For the text-containing cell, return its midpoint in [X, Y] coordinate format. 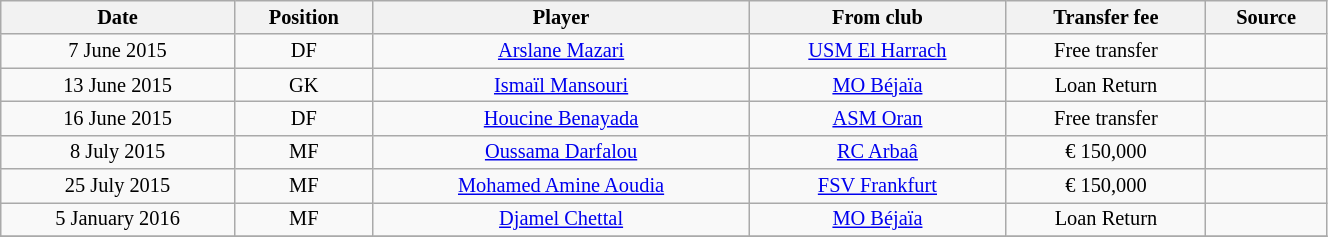
Arslane Mazari [560, 51]
Oussama Darfalou [560, 152]
7 June 2015 [118, 51]
Source [1266, 17]
Transfer fee [1106, 17]
GK [304, 85]
RC Arbaâ [878, 152]
13 June 2015 [118, 85]
From club [878, 17]
Date [118, 17]
Mohamed Amine Aoudia [560, 186]
Djamel Chettal [560, 219]
Player [560, 17]
Ismaïl Mansouri [560, 85]
5 January 2016 [118, 219]
25 July 2015 [118, 186]
USM El Harrach [878, 51]
FSV Frankfurt [878, 186]
Position [304, 17]
ASM Oran [878, 118]
8 July 2015 [118, 152]
Houcine Benayada [560, 118]
16 June 2015 [118, 118]
